Locate the cell with the specified text and output its [X, Y] center coordinate. 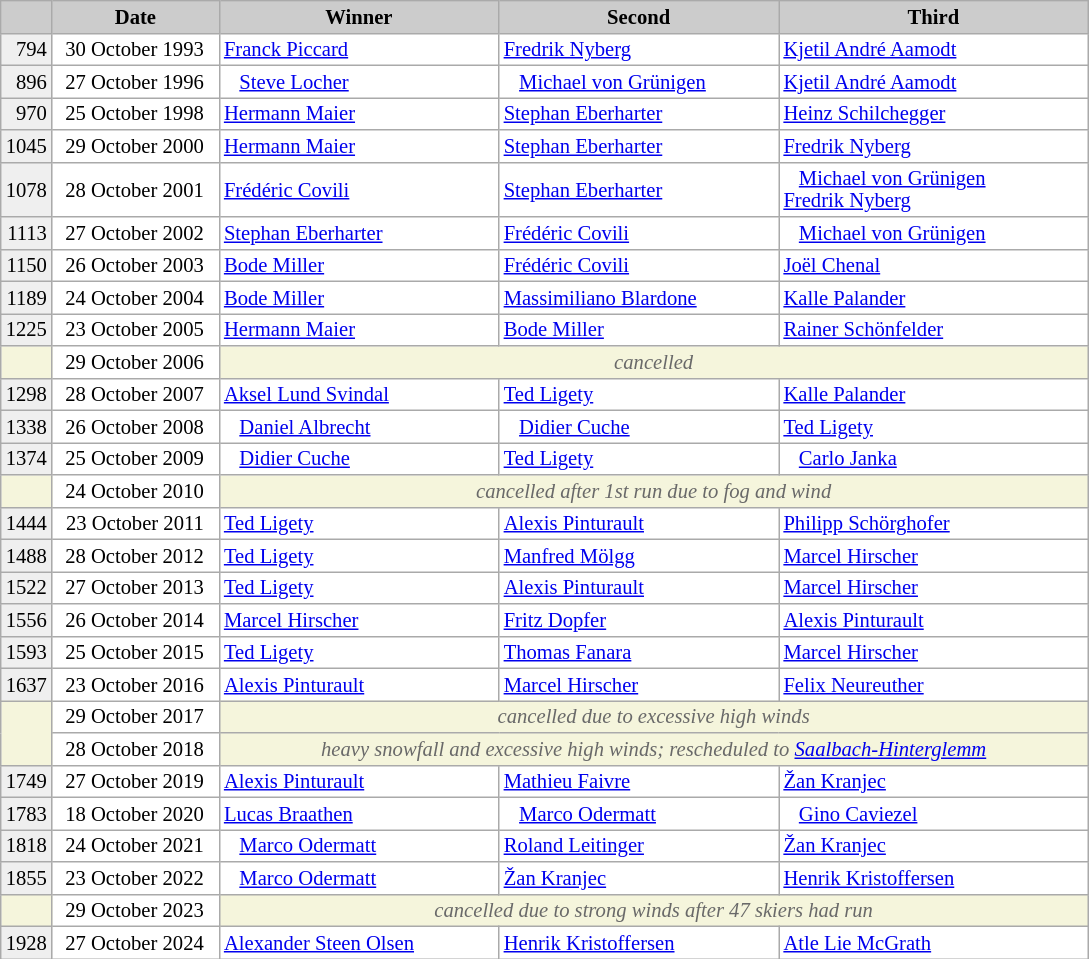
1225 [26, 329]
1855 [26, 878]
1444 [26, 523]
1637 [26, 684]
1488 [26, 555]
27 October 2019 [136, 781]
1818 [26, 845]
1113 [26, 232]
1374 [26, 458]
26 October 2008 [136, 426]
1189 [26, 297]
Carlo Janka [933, 458]
28 October 2007 [136, 394]
29 October 2000 [136, 146]
Mathieu Faivre [639, 781]
28 October 2012 [136, 555]
Thomas Fanara [639, 652]
1078 [26, 190]
Felix Neureuther [933, 684]
27 October 1996 [136, 81]
cancelled due to strong winds after 47 skiers had run [654, 910]
29 October 2017 [136, 716]
23 October 2011 [136, 523]
1749 [26, 781]
Michael von Grünigen Fredrik Nyberg [933, 190]
Date [136, 16]
Second [639, 16]
30 October 1993 [136, 49]
Aksel Lund Svindal [359, 394]
1150 [26, 265]
1556 [26, 620]
1522 [26, 587]
27 October 2002 [136, 232]
cancelled [654, 362]
Alexander Steen Olsen [359, 942]
970 [26, 113]
26 October 2014 [136, 620]
cancelled after 1st run due to fog and wind [654, 490]
cancelled due to excessive high winds [654, 716]
24 October 2010 [136, 490]
1045 [26, 146]
28 October 2018 [136, 748]
1298 [26, 394]
Rainer Schönfelder [933, 329]
Franck Piccard [359, 49]
Lucas Braathen [359, 813]
Fritz Dopfer [639, 620]
1783 [26, 813]
25 October 2009 [136, 458]
Philipp Schörghofer [933, 523]
27 October 2024 [136, 942]
Manfred Mölgg [639, 555]
1593 [26, 652]
Steve Locher [359, 81]
25 October 2015 [136, 652]
24 October 2004 [136, 297]
Third [933, 16]
794 [26, 49]
Joël Chenal [933, 265]
18 October 2020 [136, 813]
Daniel Albrecht [359, 426]
28 October 2001 [136, 190]
23 October 2016 [136, 684]
27 October 2013 [136, 587]
Atle Lie McGrath [933, 942]
heavy snowfall and excessive high winds; rescheduled to Saalbach-Hinterglemm [654, 748]
Heinz Schilchegger [933, 113]
29 October 2006 [136, 362]
24 October 2021 [136, 845]
29 October 2023 [136, 910]
Gino Caviezel [933, 813]
25 October 1998 [136, 113]
896 [26, 81]
1338 [26, 426]
Roland Leitinger [639, 845]
1928 [26, 942]
Massimiliano Blardone [639, 297]
23 October 2022 [136, 878]
Winner [359, 16]
26 October 2003 [136, 265]
23 October 2005 [136, 329]
